Provide the (X, Y) coordinate of the cell's center where the given text is located.  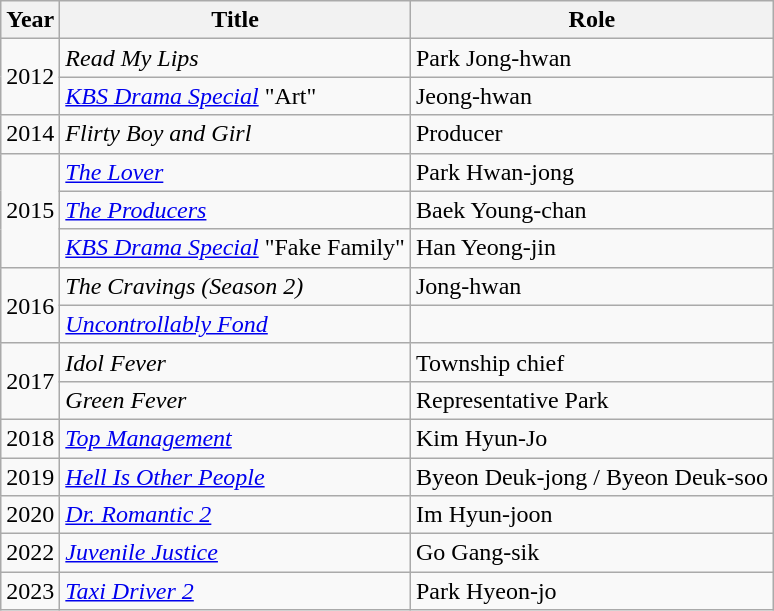
Hell Is Other People (236, 477)
Year (30, 20)
Top Management (236, 438)
Jeong-hwan (592, 96)
Producer (592, 134)
Idol Fever (236, 362)
Juvenile Justice (236, 553)
Township chief (592, 362)
2019 (30, 477)
Uncontrollably Fond (236, 324)
Title (236, 20)
Flirty Boy and Girl (236, 134)
2017 (30, 381)
The Lover (236, 172)
Baek Young-chan (592, 210)
2018 (30, 438)
Taxi Driver 2 (236, 591)
Han Yeong-jin (592, 248)
2014 (30, 134)
Kim Hyun-Jo (592, 438)
KBS Drama Special "Fake Family" (236, 248)
Park Hwan-jong (592, 172)
2022 (30, 553)
2012 (30, 77)
Byeon Deuk-jong / Byeon Deuk-soo (592, 477)
Park Hyeon-jo (592, 591)
Representative Park (592, 400)
2016 (30, 305)
The Producers (236, 210)
Green Fever (236, 400)
Im Hyun-joon (592, 515)
2020 (30, 515)
Park Jong-hwan (592, 58)
Role (592, 20)
2015 (30, 210)
Dr. Romantic 2 (236, 515)
2023 (30, 591)
The Cravings (Season 2) (236, 286)
KBS Drama Special "Art" (236, 96)
Go Gang-sik (592, 553)
Jong-hwan (592, 286)
Read My Lips (236, 58)
